Capture the cell that displays the provided text and extract its (X, Y) central coordinate. 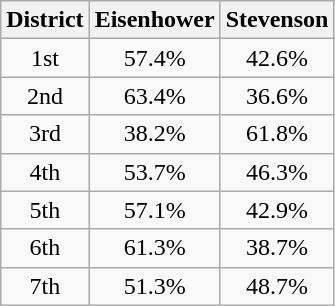
57.4% (154, 58)
42.9% (277, 210)
3rd (45, 134)
63.4% (154, 96)
38.7% (277, 248)
38.2% (154, 134)
61.8% (277, 134)
1st (45, 58)
2nd (45, 96)
42.6% (277, 58)
Eisenhower (154, 20)
6th (45, 248)
48.7% (277, 286)
57.1% (154, 210)
Stevenson (277, 20)
51.3% (154, 286)
36.6% (277, 96)
5th (45, 210)
61.3% (154, 248)
46.3% (277, 172)
District (45, 20)
53.7% (154, 172)
7th (45, 286)
4th (45, 172)
